Locate the cell with the specified text and output its [X, Y] center coordinate. 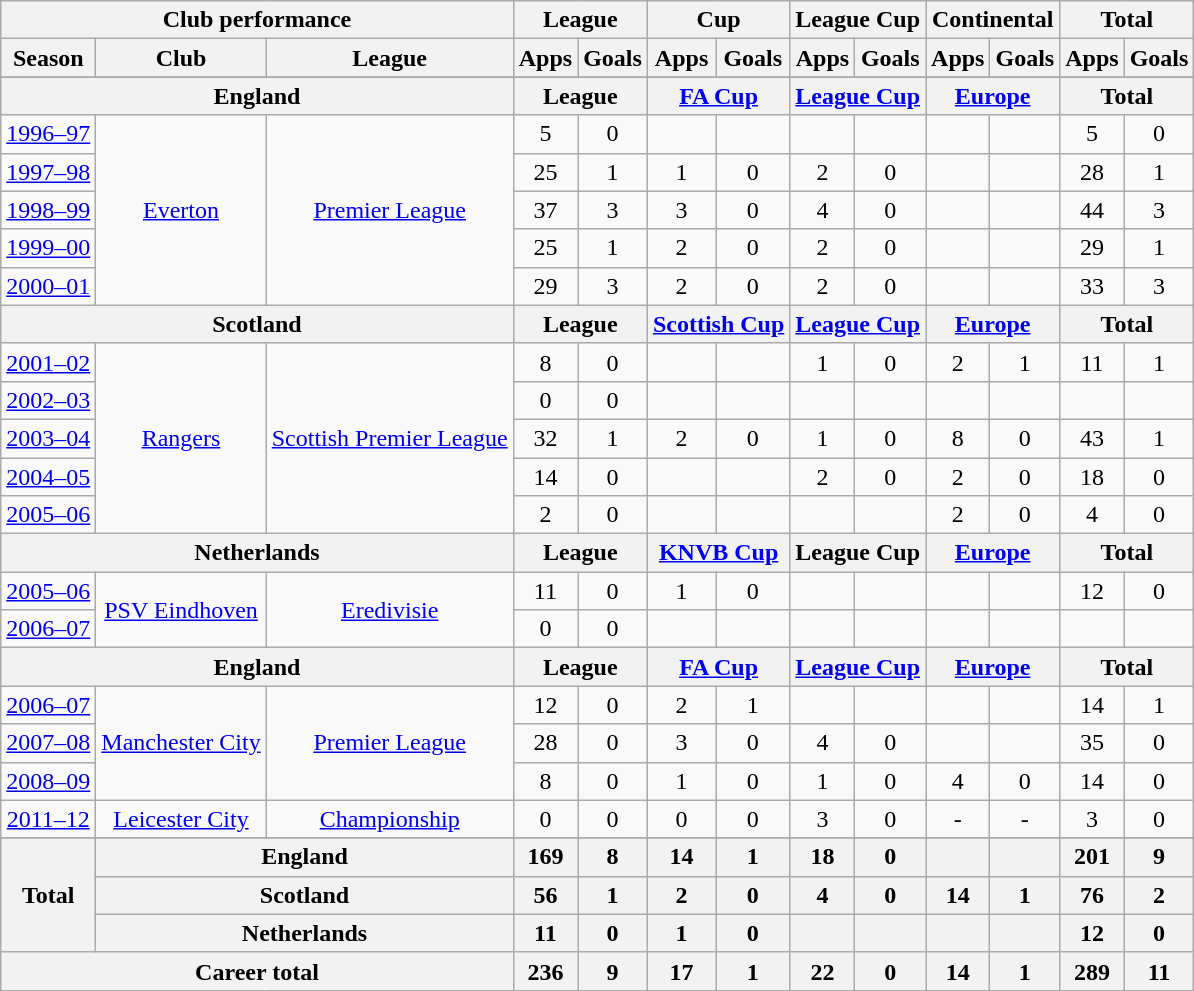
2007–08 [48, 743]
Continental [993, 20]
56 [545, 895]
43 [1092, 438]
2002–03 [48, 400]
Season [48, 58]
289 [1092, 971]
33 [1092, 286]
PSV Eindhoven [181, 610]
Eredivisie [390, 610]
22 [822, 971]
Championship [390, 819]
Manchester City [181, 743]
35 [1092, 743]
KNVB Cup [718, 553]
2003–04 [48, 438]
Leicester City [181, 819]
Scottish Premier League [390, 438]
236 [545, 971]
32 [545, 438]
1996–97 [48, 134]
2008–09 [48, 781]
44 [1092, 210]
37 [545, 210]
2001–02 [48, 362]
Cup [718, 20]
169 [545, 857]
Club [181, 58]
1998–99 [48, 210]
17 [681, 971]
Rangers [181, 438]
201 [1092, 857]
76 [1092, 895]
Career total [257, 971]
Scottish Cup [718, 324]
Club performance [257, 20]
2011–12 [48, 819]
2004–05 [48, 477]
2000–01 [48, 286]
1999–00 [48, 248]
Everton [181, 210]
1997–98 [48, 172]
